Scan for the cell matching the given text and deliver its [X, Y] coordinate at center. 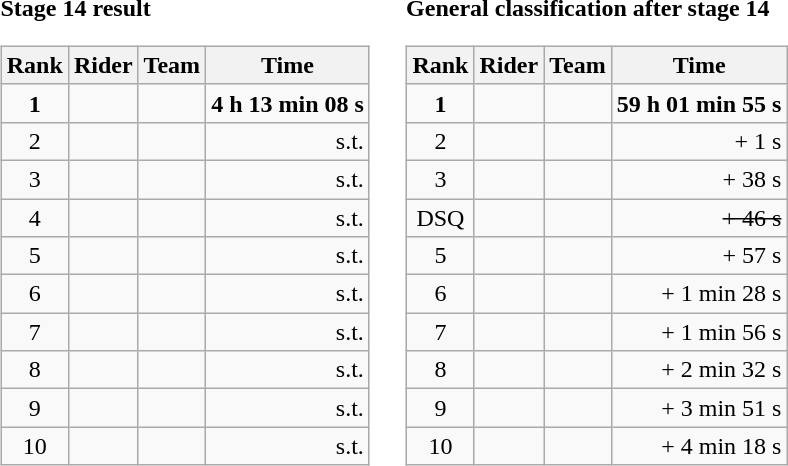
+ 57 s [699, 256]
59 h 01 min 55 s [699, 103]
DSQ [440, 217]
+ 38 s [699, 179]
4 [34, 217]
+ 46 s [699, 217]
+ 3 min 51 s [699, 408]
+ 1 min 56 s [699, 332]
+ 1 min 28 s [699, 294]
4 h 13 min 08 s [288, 103]
+ 2 min 32 s [699, 370]
+ 1 s [699, 141]
+ 4 min 18 s [699, 446]
